Locate the cell with the specified text and output its [X, Y] center coordinate. 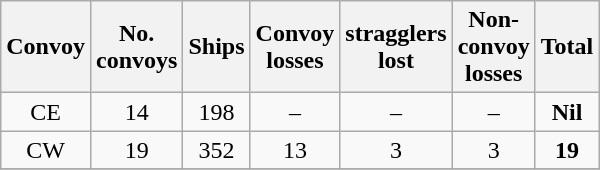
CW [46, 150]
Convoy [46, 47]
Convoy losses [295, 47]
stragglers lost [396, 47]
No. convoys [136, 47]
Nil [567, 112]
13 [295, 150]
198 [216, 112]
14 [136, 112]
CE [46, 112]
352 [216, 150]
Ships [216, 47]
Non-convoy losses [494, 47]
Total [567, 47]
